Output the (x, y) coordinate of the center of the cell containing the given text.  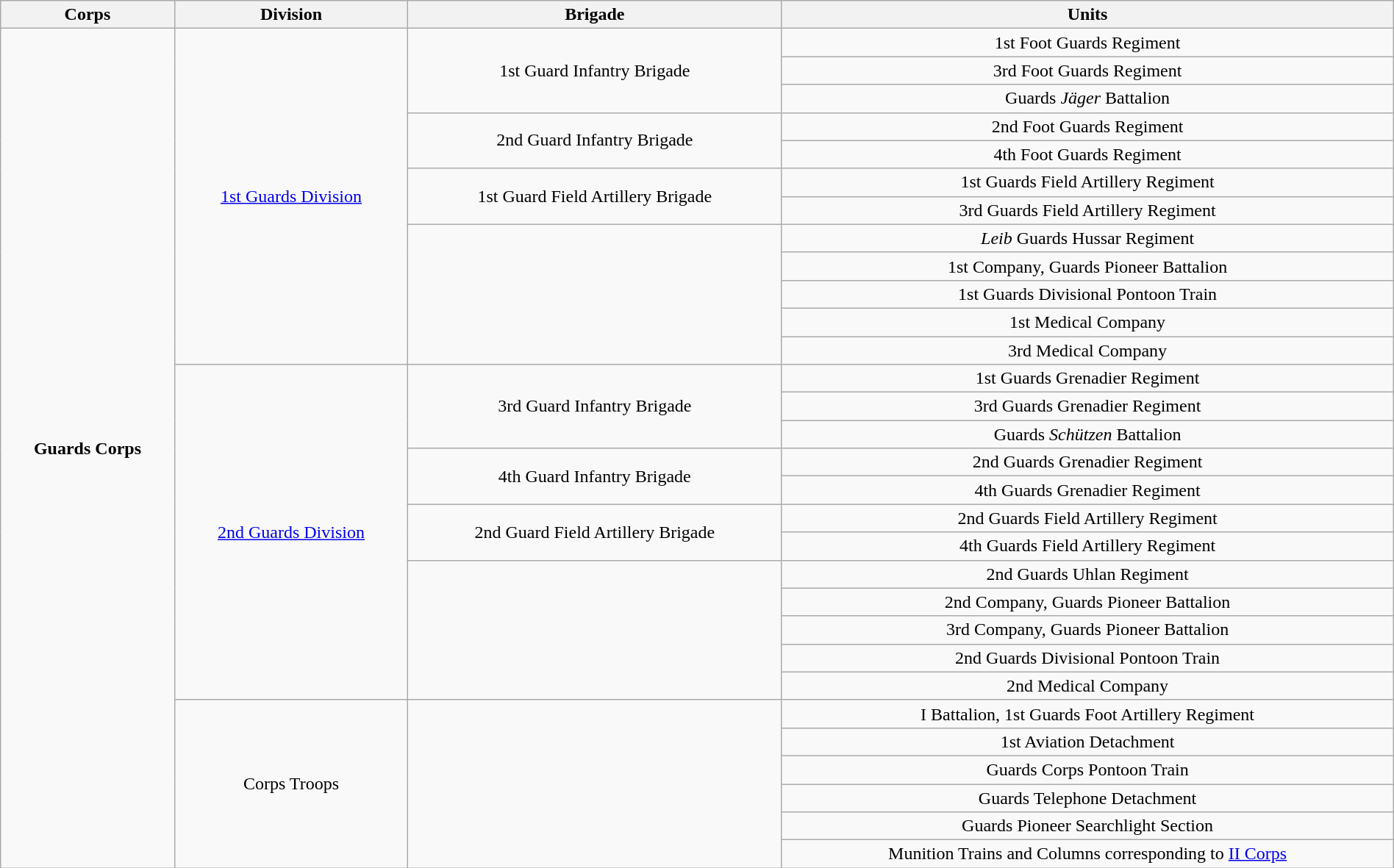
3rd Foot Guards Regiment (1087, 71)
2nd Guards Division (291, 532)
3rd Guards Grenadier Regiment (1087, 406)
Guards Telephone Detachment (1087, 797)
1st Guards Divisional Pontoon Train (1087, 294)
1st Foot Guards Regiment (1087, 43)
Guards Pioneer Searchlight Section (1087, 826)
1st Aviation Detachment (1087, 742)
Corps Troops (291, 783)
3rd Company, Guards Pioneer Battalion (1087, 630)
Guards Jäger Battalion (1087, 98)
2nd Foot Guards Regiment (1087, 126)
Guards Schützen Battalion (1087, 434)
Units (1087, 15)
1st Guards Grenadier Regiment (1087, 379)
Division (291, 15)
2nd Company, Guards Pioneer Battalion (1087, 602)
4th Foot Guards Regiment (1087, 154)
Munition Trains and Columns corresponding to II Corps (1087, 854)
1st Guard Infantry Brigade (595, 71)
I Battalion, 1st Guards Foot Artillery Regiment (1087, 714)
Leib Guards Hussar Regiment (1087, 238)
1st Guards Field Artillery Regiment (1087, 182)
Guards Corps Pontoon Train (1087, 770)
4th Guards Field Artillery Regiment (1087, 546)
3rd Guards Field Artillery Regiment (1087, 210)
1st Medical Company (1087, 322)
3rd Medical Company (1087, 351)
1st Guard Field Artillery Brigade (595, 196)
2nd Guards Divisional Pontoon Train (1087, 658)
4th Guards Grenadier Regiment (1087, 490)
2nd Guard Infantry Brigade (595, 140)
1st Company, Guards Pioneer Battalion (1087, 266)
2nd Guard Field Artillery Brigade (595, 532)
Corps (87, 15)
2nd Guards Field Artillery Regiment (1087, 518)
2nd Guards Grenadier Regiment (1087, 462)
Guards Corps (87, 448)
Brigade (595, 15)
4th Guard Infantry Brigade (595, 476)
1st Guards Division (291, 197)
3rd Guard Infantry Brigade (595, 406)
2nd Medical Company (1087, 686)
2nd Guards Uhlan Regiment (1087, 574)
